Extract the (X, Y) coordinate from the center of the cell holding the provided text.  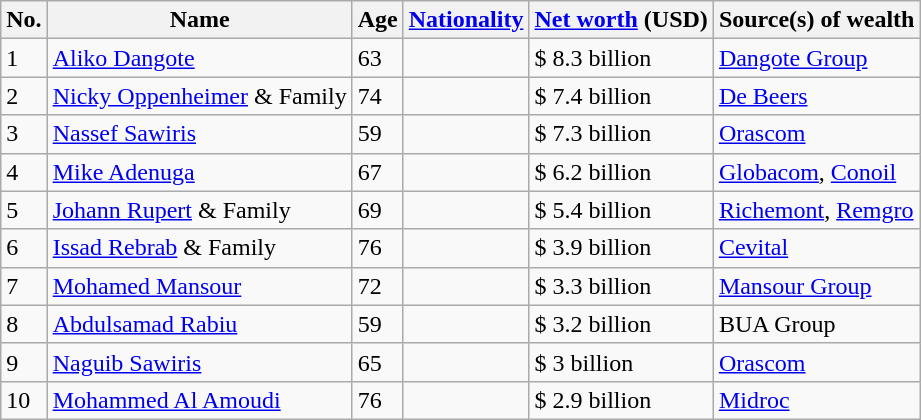
$ 3.2 billion (621, 324)
$ 7.4 billion (621, 96)
Johann Rupert & Family (200, 210)
Aliko Dangote (200, 58)
Net worth (USD) (621, 20)
10 (24, 400)
No. (24, 20)
7 (24, 286)
Abdulsamad Rabiu (200, 324)
Nicky Oppenheimer & Family (200, 96)
$ 3 billion (621, 362)
Nassef Sawiris (200, 134)
3 (24, 134)
69 (378, 210)
6 (24, 248)
$ 3.3 billion (621, 286)
72 (378, 286)
BUA Group (816, 324)
De Beers (816, 96)
1 (24, 58)
67 (378, 172)
Richemont, Remgro (816, 210)
Globacom, Conoil (816, 172)
$ 6.2 billion (621, 172)
Naguib Sawiris (200, 362)
$ 5.4 billion (621, 210)
$ 2.9 billion (621, 400)
$ 3.9 billion (621, 248)
5 (24, 210)
Issad Rebrab & Family (200, 248)
Source(s) of wealth (816, 20)
74 (378, 96)
Name (200, 20)
Age (378, 20)
9 (24, 362)
Mike Adenuga (200, 172)
8 (24, 324)
Mansour Group (816, 286)
Mohamed Mansour (200, 286)
Dangote Group (816, 58)
Nationality (466, 20)
Mohammed Al Amoudi (200, 400)
Midroc (816, 400)
2 (24, 96)
4 (24, 172)
$ 8.3 billion (621, 58)
65 (378, 362)
Cevital (816, 248)
63 (378, 58)
$ 7.3 billion (621, 134)
